Scan for the cell matching the given text and deliver its (X, Y) coordinate at center. 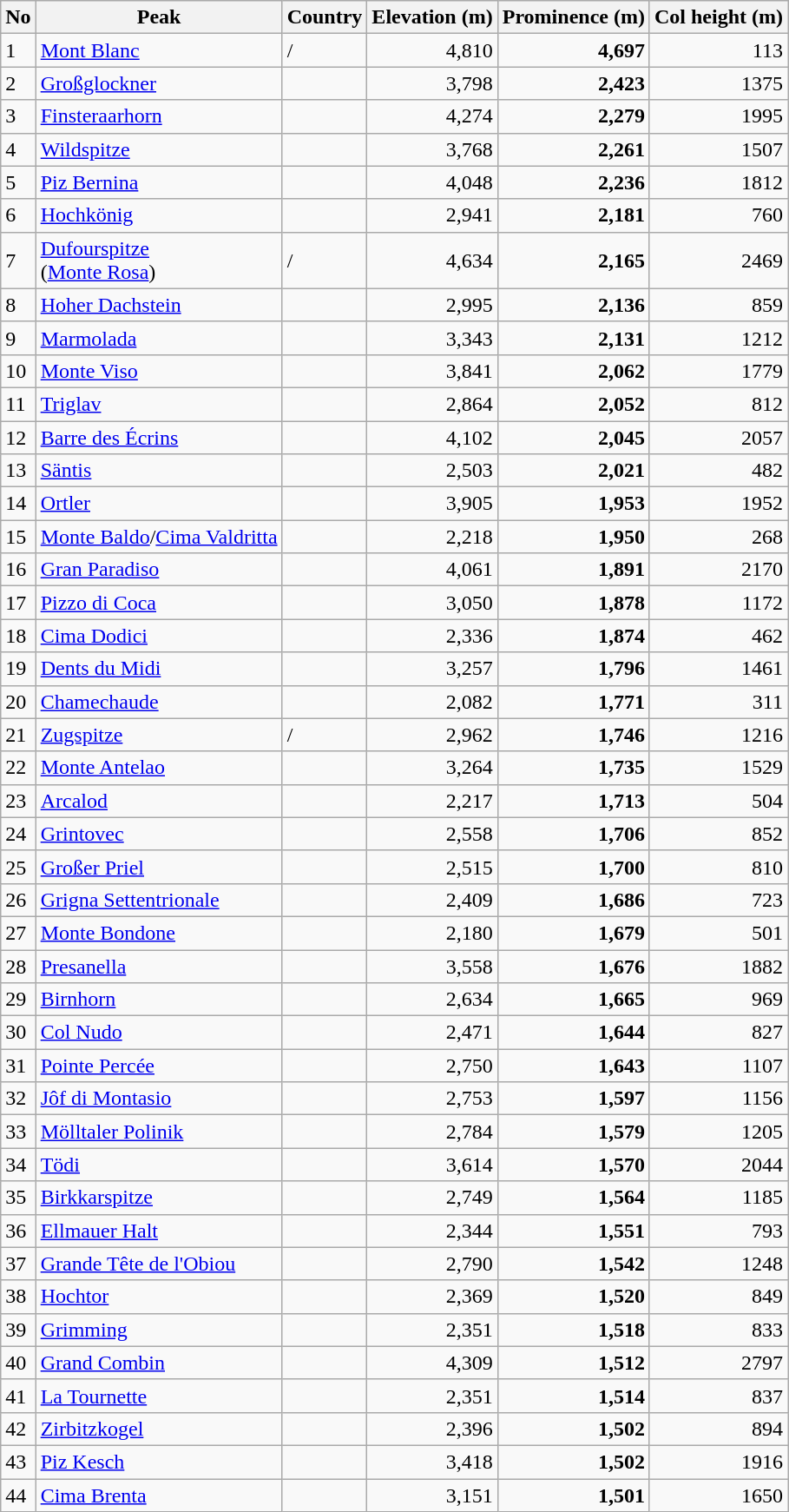
1,953 (573, 504)
37 (18, 1264)
852 (719, 834)
Wildspitze (159, 149)
2797 (719, 1363)
6 (18, 215)
13 (18, 471)
2,995 (432, 305)
No (18, 17)
23 (18, 801)
1,679 (573, 933)
2,261 (573, 149)
1,644 (573, 1033)
849 (719, 1297)
31 (18, 1066)
2,864 (432, 404)
1205 (719, 1132)
2,396 (432, 1429)
2,471 (432, 1033)
1156 (719, 1099)
La Tournette (159, 1396)
5 (18, 182)
723 (719, 900)
Grimming (159, 1330)
Triglav (159, 404)
Ortler (159, 504)
501 (719, 933)
38 (18, 1297)
Mölltaler Polinik (159, 1132)
43 (18, 1462)
Grintovec (159, 834)
Dents du Midi (159, 669)
Chamechaude (159, 702)
24 (18, 834)
462 (719, 636)
Ellmauer Halt (159, 1231)
969 (719, 1000)
Zugspitze (159, 735)
19 (18, 669)
Grigna Settentrionale (159, 900)
4,274 (432, 116)
268 (719, 537)
1812 (719, 182)
Marmolada (159, 338)
2,962 (432, 735)
42 (18, 1429)
33 (18, 1132)
2,131 (573, 338)
4,102 (432, 437)
2469 (719, 261)
1,891 (573, 570)
1216 (719, 735)
113 (719, 50)
1916 (719, 1462)
793 (719, 1231)
2,515 (432, 867)
1779 (719, 371)
1,735 (573, 768)
3,257 (432, 669)
Piz Bernina (159, 182)
1,512 (573, 1363)
2,082 (432, 702)
Arcalod (159, 801)
482 (719, 471)
Zirbitzkogel (159, 1429)
2,218 (432, 537)
Jôf di Montasio (159, 1099)
Monte Viso (159, 371)
810 (719, 867)
1,713 (573, 801)
3,151 (432, 1495)
1107 (719, 1066)
21 (18, 735)
Hochtor (159, 1297)
859 (719, 305)
Pointe Percée (159, 1066)
1,686 (573, 900)
7 (18, 261)
1995 (719, 116)
39 (18, 1330)
1,771 (573, 702)
Col height (m) (719, 17)
20 (18, 702)
2,336 (432, 636)
1,542 (573, 1264)
Monte Antelao (159, 768)
Prominence (m) (573, 17)
1,796 (573, 669)
36 (18, 1231)
3,768 (432, 149)
2,634 (432, 1000)
1248 (719, 1264)
2 (18, 83)
2,784 (432, 1132)
Cima Dodici (159, 636)
2,749 (432, 1198)
1,665 (573, 1000)
1882 (719, 967)
41 (18, 1396)
2,180 (432, 933)
25 (18, 867)
2,423 (573, 83)
4 (18, 149)
Säntis (159, 471)
1,570 (573, 1165)
1,597 (573, 1099)
827 (719, 1033)
12 (18, 437)
Grand Combin (159, 1363)
1,706 (573, 834)
2,369 (432, 1297)
Gran Paradiso (159, 570)
40 (18, 1363)
1,700 (573, 867)
14 (18, 504)
Cima Brenta (159, 1495)
837 (719, 1396)
2,558 (432, 834)
4,309 (432, 1363)
3,905 (432, 504)
18 (18, 636)
Pizzo di Coca (159, 603)
27 (18, 933)
2170 (719, 570)
Piz Kesch (159, 1462)
1 (18, 50)
2,045 (573, 437)
26 (18, 900)
10 (18, 371)
760 (719, 215)
3,841 (432, 371)
Großglockner (159, 83)
504 (719, 801)
1,579 (573, 1132)
2,217 (432, 801)
1172 (719, 603)
Col Nudo (159, 1033)
Finsteraarhorn (159, 116)
Barre des Écrins (159, 437)
2057 (719, 437)
1529 (719, 768)
3,418 (432, 1462)
1,874 (573, 636)
8 (18, 305)
1185 (719, 1198)
4,048 (432, 182)
1952 (719, 504)
44 (18, 1495)
1,520 (573, 1297)
Tödi (159, 1165)
Birnhorn (159, 1000)
Presanella (159, 967)
Grande Tête de l'Obiou (159, 1264)
1,746 (573, 735)
35 (18, 1198)
1,878 (573, 603)
3,798 (432, 83)
4,810 (432, 50)
2,409 (432, 900)
Peak (159, 17)
Monte Bondone (159, 933)
9 (18, 338)
1,950 (573, 537)
2044 (719, 1165)
Mont Blanc (159, 50)
Elevation (m) (432, 17)
2,021 (573, 471)
3,050 (432, 603)
4,634 (432, 261)
1461 (719, 669)
833 (719, 1330)
Country (325, 17)
1,501 (573, 1495)
4,697 (573, 50)
16 (18, 570)
4,061 (432, 570)
3 (18, 116)
3,558 (432, 967)
Monte Baldo/Cima Valdritta (159, 537)
Dufourspitze(Monte Rosa) (159, 261)
1,643 (573, 1066)
2,279 (573, 116)
2,753 (432, 1099)
15 (18, 537)
Birkkarspitze (159, 1198)
2,136 (573, 305)
34 (18, 1165)
894 (719, 1429)
3,343 (432, 338)
1,564 (573, 1198)
2,750 (432, 1066)
1,518 (573, 1330)
2,165 (573, 261)
29 (18, 1000)
22 (18, 768)
28 (18, 967)
2,790 (432, 1264)
1,514 (573, 1396)
1,551 (573, 1231)
1507 (719, 149)
11 (18, 404)
311 (719, 702)
3,264 (432, 768)
812 (719, 404)
2,344 (432, 1231)
17 (18, 603)
Hoher Dachstein (159, 305)
32 (18, 1099)
Großer Priel (159, 867)
1375 (719, 83)
3,614 (432, 1165)
2,503 (432, 471)
2,236 (573, 182)
30 (18, 1033)
2,181 (573, 215)
1212 (719, 338)
2,941 (432, 215)
2,062 (573, 371)
Hochkönig (159, 215)
1,676 (573, 967)
1650 (719, 1495)
2,052 (573, 404)
